Return [X, Y] of the center of cell containing provided text 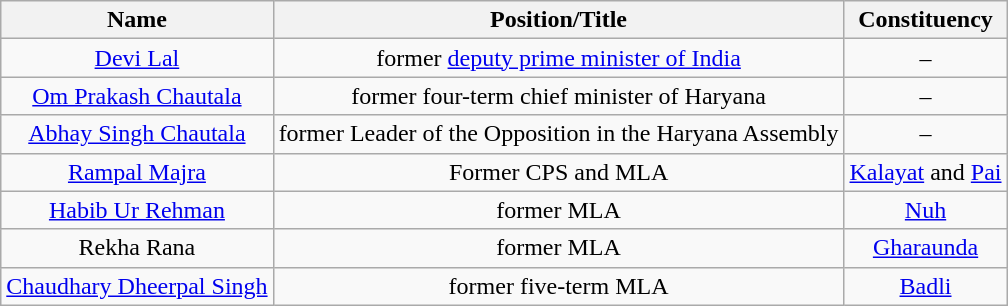
Kalayat and Pai [926, 172]
Badli [926, 286]
Gharaunda [926, 248]
Name [137, 20]
Nuh [926, 210]
Chaudhary Dheerpal Singh [137, 286]
Rekha Rana [137, 248]
Rampal Majra [137, 172]
Abhay Singh Chautala [137, 134]
Former CPS and MLA [558, 172]
former five-term MLA [558, 286]
former deputy prime minister of India [558, 58]
Devi Lal [137, 58]
former Leader of the Opposition in the Haryana Assembly [558, 134]
Om Prakash Chautala [137, 96]
Constituency [926, 20]
Habib Ur Rehman [137, 210]
Position/Title [558, 20]
former four-term chief minister of Haryana [558, 96]
